Find where the given text appears and provide that cell's center as [X, Y] coordinate. 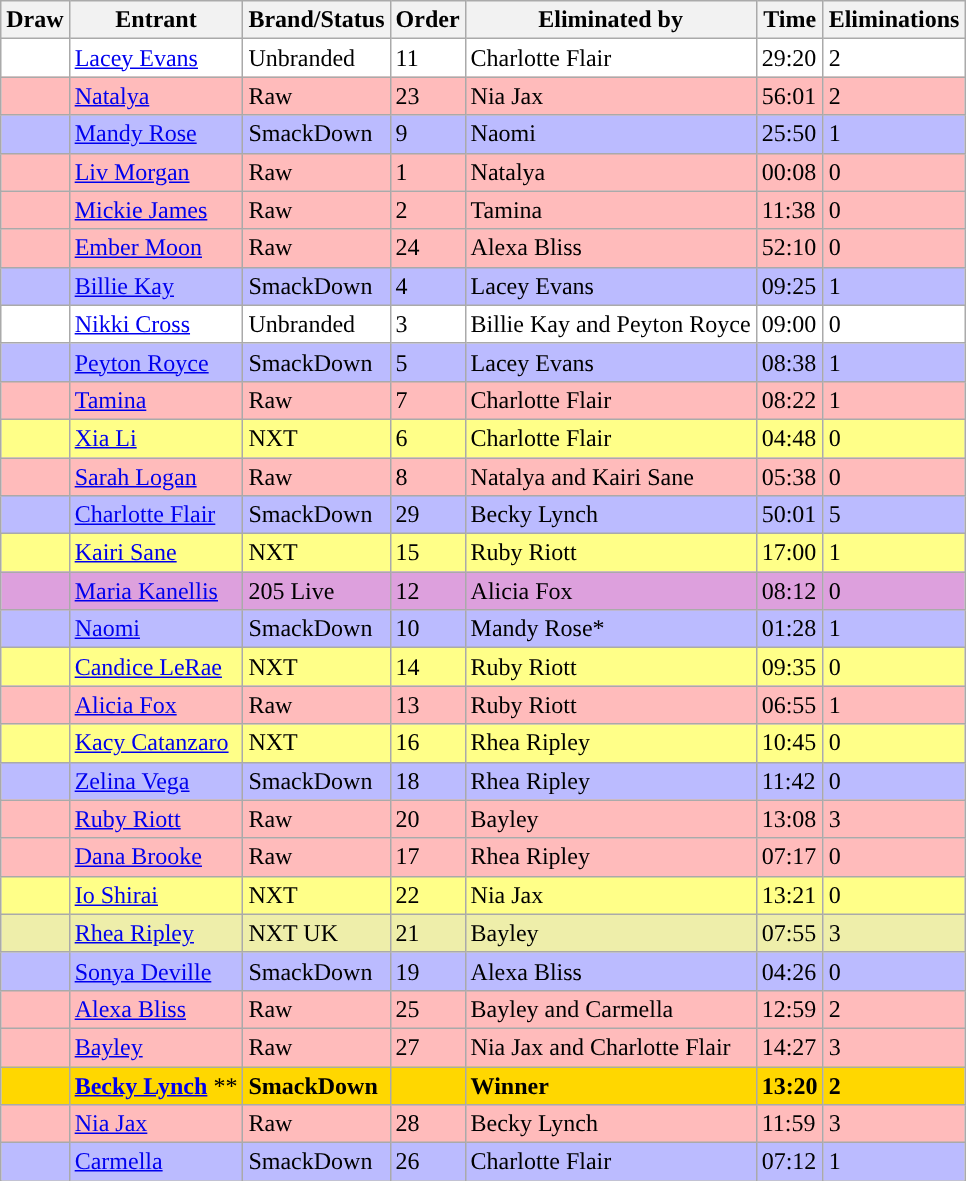
Natalya and Kairi Sane [610, 477]
Nia Jax and Charlotte Flair [610, 1047]
Eliminations [894, 20]
13 [428, 705]
04:26 [790, 971]
Liv Morgan [156, 172]
08:22 [790, 400]
26 [428, 1162]
Maria Kanellis [156, 591]
01:28 [790, 629]
205 Live [316, 591]
Becky Lynch ** [156, 1085]
15 [428, 553]
Billie Kay [156, 286]
4 [428, 286]
Nikki Cross [156, 324]
28 [428, 1124]
12 [428, 591]
Entrant [156, 20]
09:00 [790, 324]
11:59 [790, 1124]
07:17 [790, 857]
Billie Kay and Peyton Royce [610, 324]
08:12 [790, 591]
Draw [35, 20]
23 [428, 96]
13:21 [790, 895]
04:48 [790, 438]
25:50 [790, 134]
16 [428, 743]
12:59 [790, 1009]
07:12 [790, 1162]
NXT UK [316, 933]
13:20 [790, 1085]
Mandy Rose [156, 134]
Eliminated by [610, 20]
Mickie James [156, 210]
11:42 [790, 781]
10:45 [790, 743]
Bayley and Carmella [610, 1009]
09:25 [790, 286]
06:55 [790, 705]
11 [428, 58]
Carmella [156, 1162]
19 [428, 971]
50:01 [790, 515]
Time [790, 20]
Kacy Catanzaro [156, 743]
09:35 [790, 667]
20 [428, 819]
Winner [610, 1085]
17 [428, 857]
13:08 [790, 819]
24 [428, 248]
Order [428, 20]
8 [428, 477]
25 [428, 1009]
52:10 [790, 248]
6 [428, 438]
29 [428, 515]
11:38 [790, 210]
Candice LeRae [156, 667]
Sonya Deville [156, 971]
9 [428, 134]
Sarah Logan [156, 477]
Io Shirai [156, 895]
00:08 [790, 172]
Dana Brooke [156, 857]
7 [428, 400]
Xia Li [156, 438]
Peyton Royce [156, 362]
Ember Moon [156, 248]
10 [428, 629]
21 [428, 933]
14 [428, 667]
07:55 [790, 933]
17:00 [790, 553]
Zelina Vega [156, 781]
27 [428, 1047]
56:01 [790, 96]
14:27 [790, 1047]
22 [428, 895]
29:20 [790, 58]
08:38 [790, 362]
Brand/Status [316, 20]
Kairi Sane [156, 553]
Mandy Rose* [610, 629]
18 [428, 781]
05:38 [790, 477]
